Return (x, y) of the center of cell containing provided text 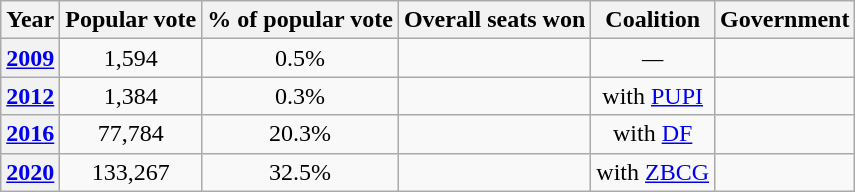
2020 (30, 172)
% of popular vote (300, 20)
Year (30, 20)
77,784 (131, 134)
2009 (30, 58)
with PUPI (653, 96)
Popular vote (131, 20)
0.5% (300, 58)
Coalition (653, 20)
1,594 (131, 58)
with DF (653, 134)
Government (785, 20)
32.5% (300, 172)
with ZBCG (653, 172)
0.3% (300, 96)
Overall seats won (494, 20)
20.3% (300, 134)
— (653, 58)
1,384 (131, 96)
133,267 (131, 172)
2012 (30, 96)
2016 (30, 134)
